Return [x, y] of the center of cell containing provided text 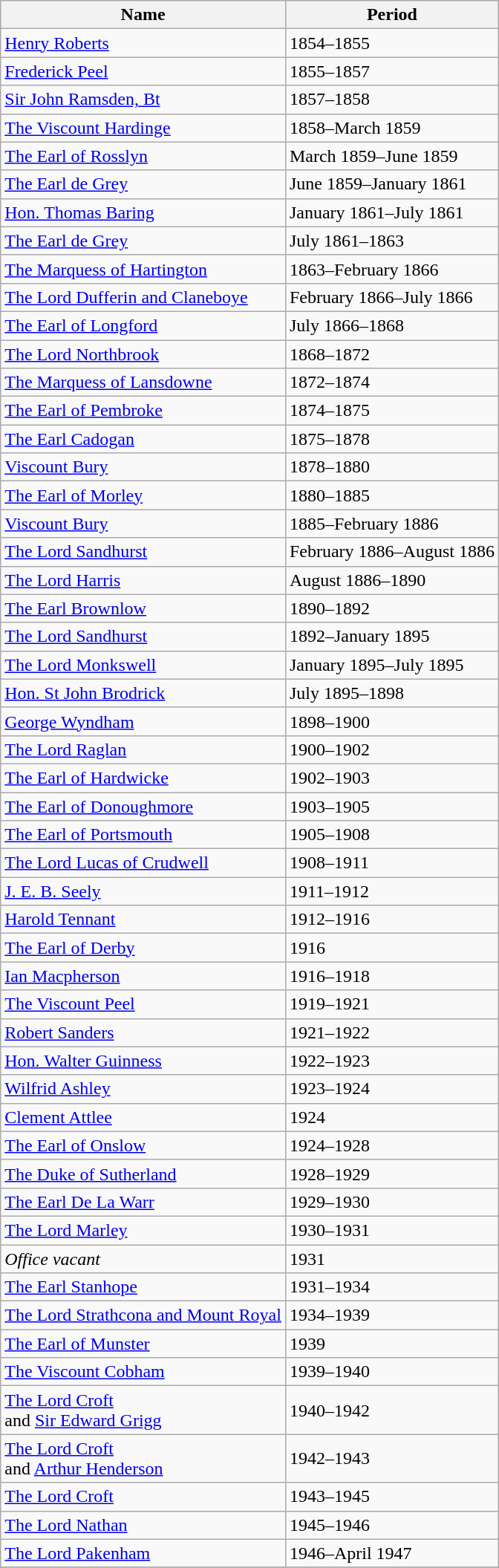
The Duke of Sutherland [143, 1174]
1892–January 1895 [392, 637]
1931 [392, 1259]
The Lord Pakenham [143, 1553]
1942–1943 [392, 1459]
The Lord Monkswell [143, 665]
1900–1902 [392, 749]
1911–1912 [392, 891]
1916–1918 [392, 976]
The Earl of Hardwicke [143, 778]
The Earl Brownlow [143, 608]
The Lord Croft and Sir Edward Grigg [143, 1410]
Sir John Ramsden, Bt [143, 100]
Hon. Thomas Baring [143, 212]
1890–1892 [392, 608]
J. E. B. Seely [143, 891]
1929–1930 [392, 1202]
1945–1946 [392, 1525]
1903–1905 [392, 806]
1854–1855 [392, 43]
Hon. Walter Guinness [143, 1061]
1908–1911 [392, 863]
Wilfrid Ashley [143, 1089]
The Earl of Morley [143, 495]
1868–1872 [392, 354]
July 1866–1868 [392, 325]
1858–March 1859 [392, 128]
The Earl of Pembroke [143, 411]
The Earl Cadogan [143, 439]
The Earl De La Warr [143, 1202]
Name [143, 15]
Hon. St John Brodrick [143, 693]
February 1886–August 1886 [392, 552]
The Lord Croft and Arthur Henderson [143, 1459]
The Earl of Longford [143, 325]
1885–February 1886 [392, 524]
1878–1880 [392, 467]
1924 [392, 1117]
1931–1934 [392, 1287]
July 1895–1898 [392, 693]
George Wyndham [143, 721]
The Lord Strathcona and Mount Royal [143, 1315]
The Earl Stanhope [143, 1287]
The Lord Raglan [143, 749]
Frederick Peel [143, 71]
August 1886–1890 [392, 580]
The Marquess of Lansdowne [143, 383]
1874–1875 [392, 411]
Ian Macpherson [143, 976]
The Viscount Cobham [143, 1372]
1930–1931 [392, 1230]
The Earl of Donoughmore [143, 806]
1923–1924 [392, 1089]
1922–1923 [392, 1061]
July 1861–1863 [392, 241]
1939–1940 [392, 1372]
Henry Roberts [143, 43]
June 1859–January 1861 [392, 184]
1919–1921 [392, 1004]
The Earl of Munster [143, 1344]
The Lord Harris [143, 580]
1912–1916 [392, 920]
1872–1874 [392, 383]
1940–1942 [392, 1410]
1924–1928 [392, 1145]
The Lord Dufferin and Claneboye [143, 297]
The Earl of Onslow [143, 1145]
1928–1929 [392, 1174]
January 1861–July 1861 [392, 212]
1921–1922 [392, 1032]
The Lord Nathan [143, 1525]
1855–1857 [392, 71]
1898–1900 [392, 721]
1863–February 1866 [392, 269]
The Marquess of Hartington [143, 269]
Office vacant [143, 1259]
The Viscount Hardinge [143, 128]
1943–1945 [392, 1497]
1946–April 1947 [392, 1553]
The Earl of Rosslyn [143, 156]
Period [392, 15]
1880–1885 [392, 495]
The Lord Marley [143, 1230]
The Earl of Portsmouth [143, 835]
Robert Sanders [143, 1032]
1902–1903 [392, 778]
1875–1878 [392, 439]
Clement Attlee [143, 1117]
The Lord Lucas of Crudwell [143, 863]
1857–1858 [392, 100]
Harold Tennant [143, 920]
1934–1939 [392, 1315]
The Earl of Derby [143, 948]
1939 [392, 1344]
The Lord Croft [143, 1497]
January 1895–July 1895 [392, 665]
The Viscount Peel [143, 1004]
1905–1908 [392, 835]
February 1866–July 1866 [392, 297]
The Lord Northbrook [143, 354]
1916 [392, 948]
March 1859–June 1859 [392, 156]
